Return (x, y) of the center of cell containing provided text 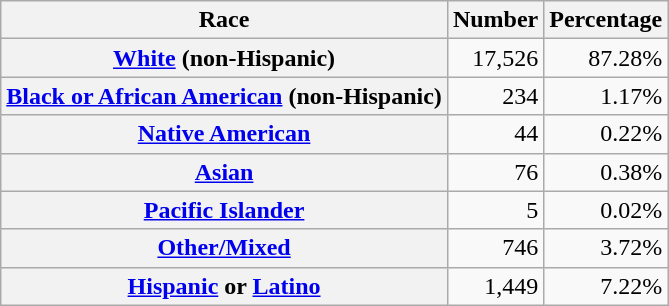
87.28% (606, 58)
Pacific Islander (224, 210)
7.22% (606, 286)
Race (224, 20)
746 (495, 248)
44 (495, 134)
Black or African American (non-Hispanic) (224, 96)
Native American (224, 134)
1,449 (495, 286)
White (non-Hispanic) (224, 58)
1.17% (606, 96)
Other/Mixed (224, 248)
0.22% (606, 134)
0.38% (606, 172)
0.02% (606, 210)
76 (495, 172)
3.72% (606, 248)
5 (495, 210)
Asian (224, 172)
17,526 (495, 58)
Number (495, 20)
Hispanic or Latino (224, 286)
234 (495, 96)
Percentage (606, 20)
